Identify which cell holds the provided text, then report its (x, y) central coordinate. 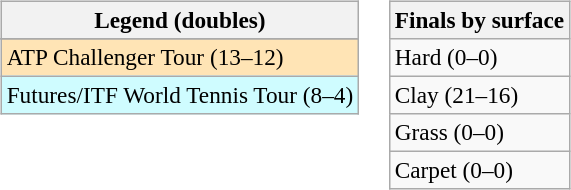
Carpet (0–0) (479, 171)
Grass (0–0) (479, 133)
Hard (0–0) (479, 57)
Clay (21–16) (479, 95)
Futures/ITF World Tennis Tour (8–4) (180, 95)
ATP Challenger Tour (13–12) (180, 57)
Finals by surface (479, 20)
Legend (doubles) (180, 20)
